Extract the (X, Y) coordinate from the center of the cell holding the provided text.  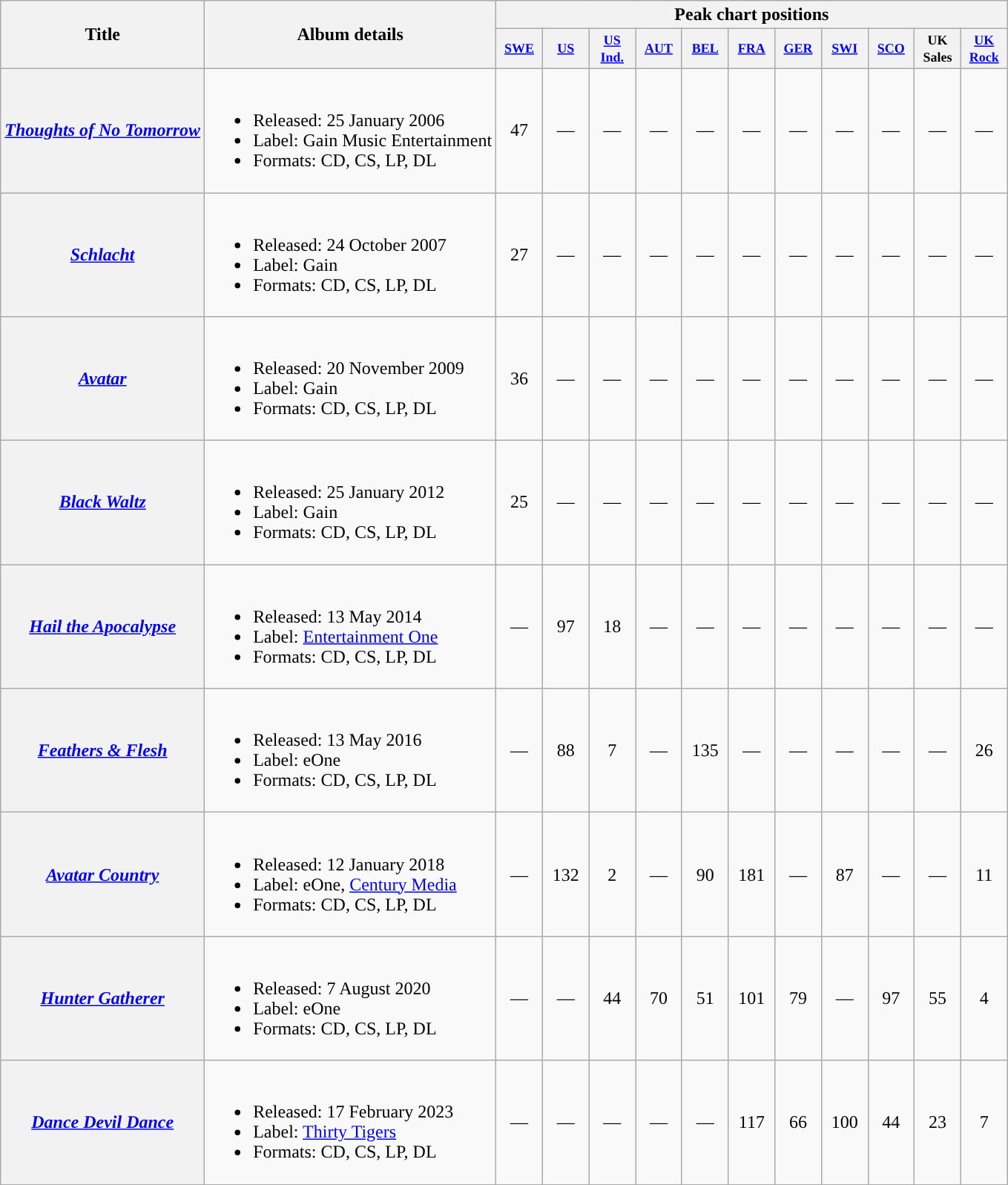
Hail the Apocalypse (102, 626)
UK Sales (938, 49)
Avatar (102, 378)
Schlacht (102, 255)
4 (984, 999)
Released: 7 August 2020Label: eOneFormats: CD, CS, LP, DL (350, 999)
Avatar Country (102, 874)
BEL (705, 49)
27 (519, 255)
Released: 17 February 2023Label: Thirty TigersFormats: CD, CS, LP, DL (350, 1122)
100 (844, 1122)
36 (519, 378)
117 (752, 1122)
SWE (519, 49)
Released: 25 January 2006Label: Gain Music EntertainmentFormats: CD, CS, LP, DL (350, 131)
UK Rock (984, 49)
Released: 13 May 2016Label: eOneFormats: CD, CS, LP, DL (350, 751)
AUT (659, 49)
Dance Devil Dance (102, 1122)
70 (659, 999)
Released: 12 January 2018Label: eOne, Century MediaFormats: CD, CS, LP, DL (350, 874)
Released: 24 October 2007Label: GainFormats: CD, CS, LP, DL (350, 255)
Hunter Gatherer (102, 999)
GER (798, 49)
181 (752, 874)
Feathers & Flesh (102, 751)
26 (984, 751)
79 (798, 999)
23 (938, 1122)
Released: 25 January 2012Label: GainFormats: CD, CS, LP, DL (350, 503)
51 (705, 999)
25 (519, 503)
11 (984, 874)
US Ind. (613, 49)
Title (102, 35)
55 (938, 999)
Released: 13 May 2014Label: Entertainment OneFormats: CD, CS, LP, DL (350, 626)
Black Waltz (102, 503)
SCO (892, 49)
FRA (752, 49)
SWI (844, 49)
Album details (350, 35)
132 (565, 874)
Released: 20 November 2009Label: GainFormats: CD, CS, LP, DL (350, 378)
18 (613, 626)
135 (705, 751)
66 (798, 1122)
2 (613, 874)
US (565, 49)
Peak chart positions (752, 15)
Thoughts of No Tomorrow (102, 131)
88 (565, 751)
101 (752, 999)
90 (705, 874)
87 (844, 874)
47 (519, 131)
